Return the [X, Y] coordinate for the center point of the cell that contains the specified text.  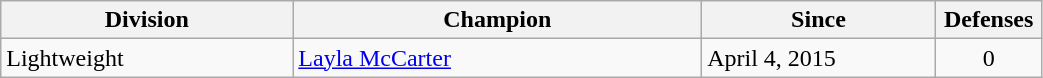
Lightweight [147, 58]
Champion [498, 20]
April 4, 2015 [819, 58]
Division [147, 20]
0 [988, 58]
Layla McCarter [498, 58]
Defenses [988, 20]
Since [819, 20]
